Extract the [x, y] coordinate from the center of the cell holding the provided text.  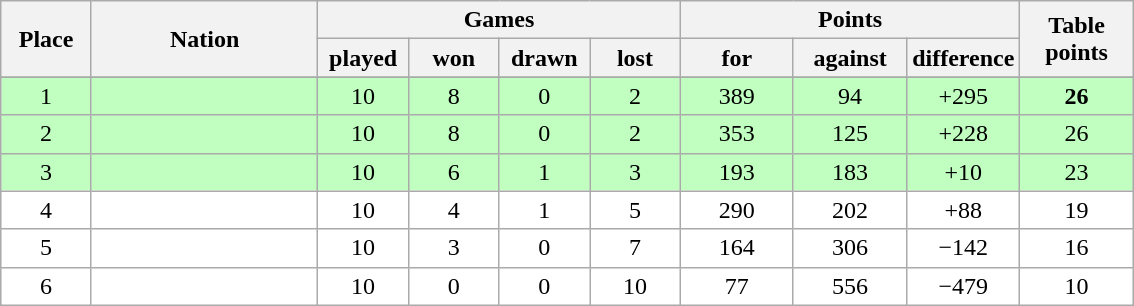
164 [736, 248]
+295 [964, 96]
125 [850, 134]
against [850, 58]
Games [499, 20]
556 [850, 286]
drawn [544, 58]
for [736, 58]
306 [850, 248]
Tablepoints [1076, 39]
+88 [964, 210]
Points [850, 20]
Place [46, 39]
19 [1076, 210]
lost [636, 58]
+10 [964, 172]
193 [736, 172]
won [454, 58]
290 [736, 210]
played [364, 58]
202 [850, 210]
−479 [964, 286]
16 [1076, 248]
183 [850, 172]
389 [736, 96]
353 [736, 134]
Nation [204, 39]
+228 [964, 134]
23 [1076, 172]
94 [850, 96]
−142 [964, 248]
77 [736, 286]
7 [636, 248]
difference [964, 58]
